Locate the cell with the specified text and output its (x, y) center coordinate. 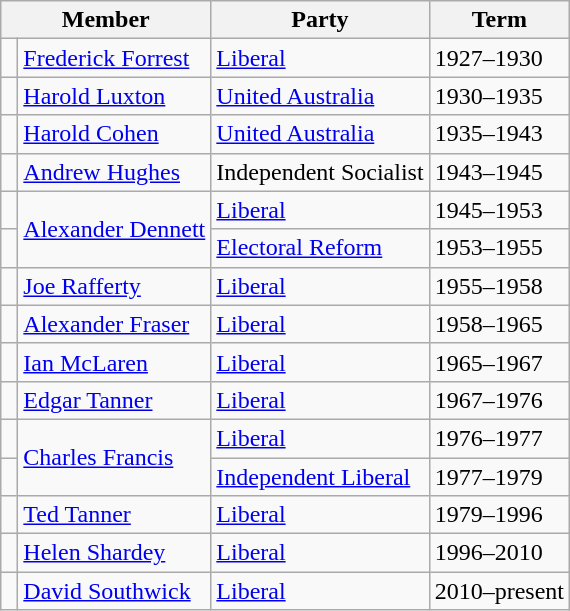
1958–1965 (499, 324)
Alexander Dennett (114, 229)
1945–1953 (499, 210)
1965–1967 (499, 362)
1943–1945 (499, 172)
1977–1979 (499, 477)
Ted Tanner (114, 515)
Ian McLaren (114, 362)
Harold Cohen (114, 134)
1935–1943 (499, 134)
David Southwick (114, 591)
Member (106, 20)
1955–1958 (499, 286)
Term (499, 20)
1927–1930 (499, 58)
1930–1935 (499, 96)
Harold Luxton (114, 96)
1967–1976 (499, 400)
2010–present (499, 591)
Charles Francis (114, 457)
Andrew Hughes (114, 172)
1953–1955 (499, 248)
1996–2010 (499, 553)
Joe Rafferty (114, 286)
Alexander Fraser (114, 324)
Helen Shardey (114, 553)
1979–1996 (499, 515)
Electoral Reform (320, 248)
1976–1977 (499, 438)
Independent Socialist (320, 172)
Frederick Forrest (114, 58)
Independent Liberal (320, 477)
Edgar Tanner (114, 400)
Party (320, 20)
